Pinpoint the cell where the given text exists, returning its (x, y) midpoint coordinate. 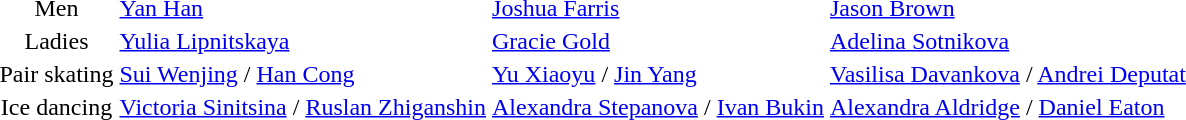
Gracie Gold (658, 41)
Yulia Lipnitskaya (303, 41)
Yu Xiaoyu / Jin Yang (658, 74)
Sui Wenjing / Han Cong (303, 74)
